From the cell containing the given text, extract its center point as [x, y] coordinate. 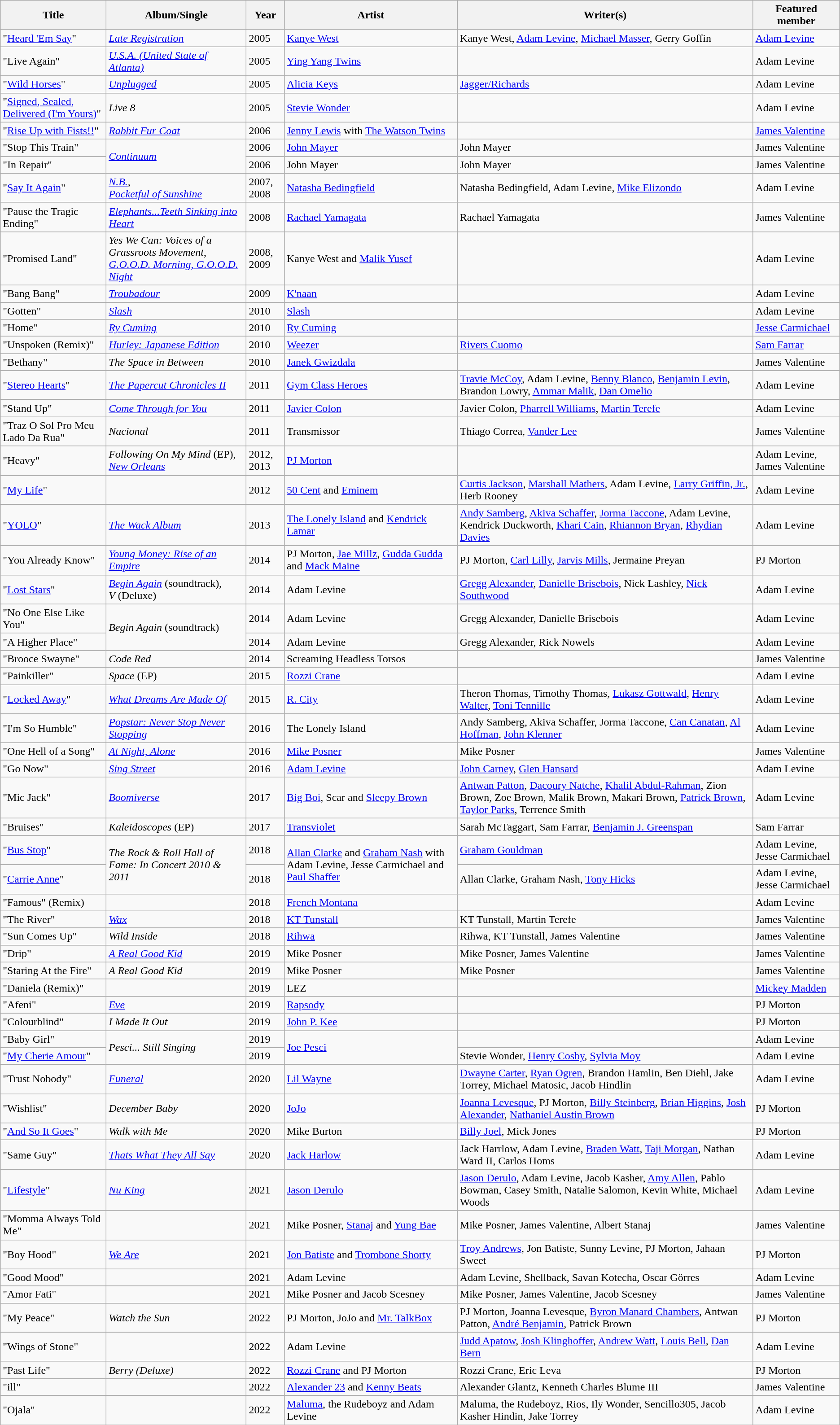
"A Higher Place" [53, 642]
Javier Colon, Pharrell Williams, Martin Terefe [605, 408]
2012 [266, 490]
Begin Again (soundtrack) [176, 627]
"My Life" [53, 490]
Watch the Sun [176, 1317]
LEZ [371, 988]
Jack Harlow [371, 1155]
Javier Colon [371, 408]
Rozzi Crane [371, 676]
"I'm So Humble" [53, 729]
"Promised Land" [53, 258]
Yes We Can: Voices of a Grassroots Movement,G.O.O.D. Morning, G.O.O.D. Night [176, 258]
Album/Single [176, 15]
Mike Posner, Stanaj and Yung Bae [371, 1225]
"Lifestyle" [53, 1190]
John Carney, Glen Hansard [605, 769]
Writer(s) [605, 15]
"Famous" (Remix) [53, 902]
Screaming Headless Torsos [371, 659]
"My Peace" [53, 1317]
Mike Posner, James Valentine, Jacob Scesney [605, 1294]
"Bang Bang" [53, 293]
Mike Posner and Jacob Scesney [371, 1294]
"Unspoken (Remix)" [53, 345]
"The River" [53, 919]
Artist [371, 15]
Code Red [176, 659]
Dwayne Carter, Ryan Ogren, Brandon Hamlin, Ben Diehl, Jake Torrey, Michael Matosic, Jacob Hindlin [605, 1080]
"Painkiller" [53, 676]
"Colourblind" [53, 1022]
"Live Again" [53, 61]
Stevie Wonder [371, 108]
N.B.,Pocketful of Sunshine [176, 188]
Adam Levine, Shellback, Savan Kotecha, Oscar Görres [605, 1277]
"Baby Girl" [53, 1039]
Sarah McTaggart, Sam Farrar, Benjamin J. Greenspan [605, 827]
Allan Clarke, Graham Nash, Tony Hicks [605, 879]
What Dreams Are Made Of [176, 699]
Rozzi Crane, Eric Leva [605, 1370]
Curtis Jackson, Marshall Mathers, Adam Levine, Larry Griffin, Jr., Herb Rooney [605, 490]
Gregg Alexander, Danielle Brisebois [605, 618]
"Traz O Sol Pro Meu Lado Da Rua" [53, 432]
Pesci... Still Singing [176, 1047]
"Drip" [53, 953]
"Heard 'Em Say" [53, 38]
John P. Kee [371, 1022]
Mickey Madden [796, 988]
"My Cherie Amour" [53, 1056]
Thiago Correa, Vander Lee [605, 432]
2008,2009 [266, 258]
2007,2008 [266, 188]
"Amor Fati" [53, 1294]
December Baby [176, 1108]
Unplugged [176, 84]
Nu King [176, 1190]
"Lost Stars" [53, 590]
Young Money: Rise of an Empire [176, 560]
Adam Levine, James Valentine [796, 460]
Title [53, 15]
PJ Morton, Joanna Levesque, Byron Manard Chambers, Antwan Patton, André Benjamin, Patrick Brown [605, 1317]
Weezer [371, 345]
"Bruises" [53, 827]
Continuum [176, 156]
Begin Again (soundtrack), V (Deluxe) [176, 590]
Eve [176, 1005]
"Say It Again" [53, 188]
Jason Derulo, Adam Levine, Jacob Kasher, Amy Allen, Pablo Bowman, Casey Smith, Natalie Salomon, Kevin White, Michael Woods [605, 1190]
"Afeni" [53, 1005]
Rihwa, KT Tunstall, James Valentine [605, 936]
Following On My Mind (EP), New Orleans [176, 460]
"Bus Stop" [53, 850]
Jon Batiste and Trombone Shorty [371, 1255]
French Montana [371, 902]
"Gotten" [53, 311]
"Carrie Anne" [53, 879]
PJ Morton, Jae Millz, Gudda Gudda and Mack Maine [371, 560]
"Past Life" [53, 1370]
"Ojala" [53, 1410]
Walk with Me [176, 1132]
R. City [371, 699]
"Pause the Tragic Ending" [53, 217]
We Are [176, 1255]
Graham Gouldman [605, 850]
"YOLO" [53, 525]
"Sun Comes Up" [53, 936]
Come Through for You [176, 408]
2008 [266, 217]
Gregg Alexander, Rick Nowels [605, 642]
"Same Guy" [53, 1155]
"Locked Away" [53, 699]
Space (EP) [176, 676]
Kanye West and Malik Yusef [371, 258]
At Night, Alone [176, 752]
Mike Posner, James Valentine, Albert Stanaj [605, 1225]
KT Tunstall, Martin Terefe [605, 919]
Transmissor [371, 432]
Billy Joel, Mick Jones [605, 1132]
"ill" [53, 1387]
Joe Pesci [371, 1047]
"Brooce Swayne" [53, 659]
"You Already Know" [53, 560]
PJ Morton, Carl Lilly, Jarvis Mills, Jermaine Preyan [605, 560]
50 Cent and Eminem [371, 490]
Maluma, the Rudeboyz and Adam Levine [371, 1410]
Kanye West [371, 38]
Funeral [176, 1080]
Sing Street [176, 769]
The Rock & Roll Hall of Fame: In Concert 2010 & 2011 [176, 865]
Popstar: Never Stop Never Stopping [176, 729]
K'naan [371, 293]
"Trust Nobody" [53, 1080]
"Momma Always Told Me" [53, 1225]
Mike Burton [371, 1132]
Andy Samberg, Akiva Schaffer, Jorma Taccone, Can Canatan, Al Hoffman, John Klenner [605, 729]
Judd Apatow, Josh Klinghoffer, Andrew Watt, Louis Bell, Dan Bern [605, 1347]
"Rise Up with Fists!!" [53, 131]
"In Repair" [53, 165]
Jason Derulo [371, 1190]
Antwan Patton, Dacoury Natche, Khalil Abdul-Rahman, Zion Brown, Zoe Brown, Malik Brown, Makari Brown, Patrick Brown, Taylor Parks, Terrence Smith [605, 798]
Kanye West, Adam Levine, Michael Masser, Gerry Goffin [605, 38]
Late Registration [176, 38]
The Lonely Island and Kendrick Lamar [371, 525]
"Wild Horses" [53, 84]
"Signed, Sealed, Delivered (I'm Yours)" [53, 108]
The Lonely Island [371, 729]
Theron Thomas, Timothy Thomas, Lukasz Gottwald, Henry Walter, Toni Tennille [605, 699]
Andy Samberg, Akiva Schaffer, Jorma Taccone, Adam Levine, Kendrick Duckworth, Khari Cain, Rhiannon Bryan, Rhydian Davies [605, 525]
"Mic Jack" [53, 798]
Wax [176, 919]
Troubadour [176, 293]
Ying Yang Twins [371, 61]
The Space in Between [176, 362]
Rapsody [371, 1005]
Thats What They All Say [176, 1155]
Jenny Lewis with The Watson Twins [371, 131]
JoJo [371, 1108]
Wild Inside [176, 936]
Hurley: Japanese Edition [176, 345]
U.S.A. (United State of Atlanta) [176, 61]
The Papercut Chronicles II [176, 385]
Nacional [176, 432]
2009 [266, 293]
Lil Wayne [371, 1080]
"Wings of Stone" [53, 1347]
"Stop This Train" [53, 148]
Alicia Keys [371, 84]
"Bethany" [53, 362]
Alexander 23 and Kenny Beats [371, 1387]
"Good Mood" [53, 1277]
Transviolet [371, 827]
Rozzi Crane and PJ Morton [371, 1370]
Allan Clarke and Graham Nash with Adam Levine, Jesse Carmichael and Paul Shaffer [371, 865]
Year [266, 15]
Gym Class Heroes [371, 385]
"No One Else Like You" [53, 618]
Live 8 [176, 108]
"Stand Up" [53, 408]
Mike Posner, James Valentine [605, 953]
Jack Harrlow, Adam Levine, Braden Watt, Taji Morgan, Nathan Ward II, Carlos Homs [605, 1155]
Travie McCoy, Adam Levine, Benny Blanco, Benjamin Levin, Brandon Lowry, Ammar Malik, Dan Omelio [605, 385]
2013 [266, 525]
Troy Andrews, Jon Batiste, Sunny Levine, PJ Morton, Jahaan Sweet [605, 1255]
KT Tunstall [371, 919]
Jesse Carmichael [796, 328]
Jagger/Richards [605, 84]
Natasha Bedingfield [371, 188]
"Home" [53, 328]
"Heavy" [53, 460]
"Boy Hood" [53, 1255]
Rihwa [371, 936]
"Wishlist" [53, 1108]
Janek Gwizdala [371, 362]
"Daniela (Remix)" [53, 988]
"One Hell of a Song" [53, 752]
PJ Morton, JoJo and Mr. TalkBox [371, 1317]
Boomiverse [176, 798]
Stevie Wonder, Henry Cosby, Sylvia Moy [605, 1056]
Gregg Alexander, Danielle Brisebois, Nick Lashley, Nick Southwood [605, 590]
Natasha Bedingfield, Adam Levine, Mike Elizondo [605, 188]
"Staring At the Fire" [53, 970]
Elephants...Teeth Sinking into Heart [176, 217]
Berry (Deluxe) [176, 1370]
Kaleidoscopes (EP) [176, 827]
2012, 2013 [266, 460]
Alexander Glantz, Kenneth Charles Blume III [605, 1387]
Big Boi, Scar and Sleepy Brown [371, 798]
Rabbit Fur Coat [176, 131]
Featured member [796, 15]
The Wack Album [176, 525]
I Made It Out [176, 1022]
"Stereo Hearts" [53, 385]
Maluma, the Rudeboyz, Rios, Ily Wonder, Sencillo305, Jacob Kasher Hindin, Jake Torrey [605, 1410]
"Go Now" [53, 769]
Joanna Levesque, PJ Morton, Billy Steinberg, Brian Higgins, Josh Alexander, Nathaniel Austin Brown [605, 1108]
"And So It Goes" [53, 1132]
Rivers Cuomo [605, 345]
